From the cell containing the given text, extract its center point as (x, y) coordinate. 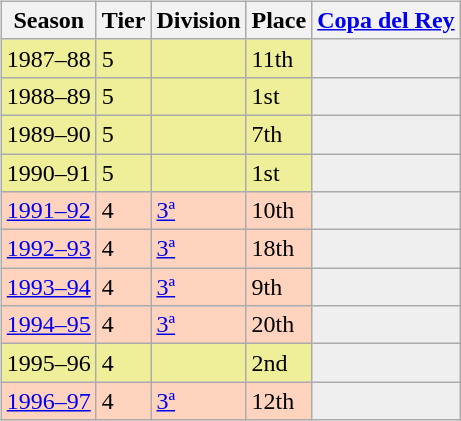
1995–96 (48, 363)
Season (48, 20)
Tier (124, 20)
1987–88 (48, 58)
18th (279, 249)
1991–92 (48, 211)
11th (279, 58)
Copa del Rey (386, 20)
Division (198, 20)
9th (279, 287)
7th (279, 134)
20th (279, 325)
10th (279, 211)
1990–91 (48, 173)
2nd (279, 363)
1993–94 (48, 287)
1988–89 (48, 96)
1989–90 (48, 134)
1992–93 (48, 249)
1996–97 (48, 401)
12th (279, 401)
Place (279, 20)
1994–95 (48, 325)
